Detect which cell encompasses the target text, then output its (X, Y) center coordinate. 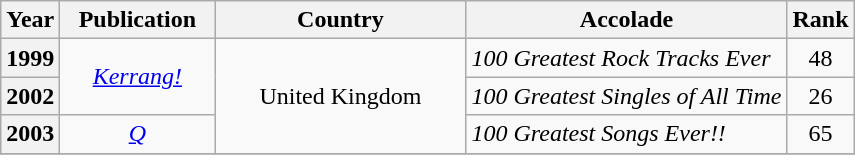
Publication (138, 20)
Q (138, 134)
2002 (30, 96)
Year (30, 20)
100 Greatest Songs Ever!! (626, 134)
2003 (30, 134)
26 (820, 96)
Country (340, 20)
65 (820, 134)
United Kingdom (340, 96)
Rank (820, 20)
100 Greatest Rock Tracks Ever (626, 58)
Kerrang! (138, 77)
Accolade (626, 20)
48 (820, 58)
1999 (30, 58)
100 Greatest Singles of All Time (626, 96)
